Search for the cell housing the specified text and yield its (X, Y) center coordinate. 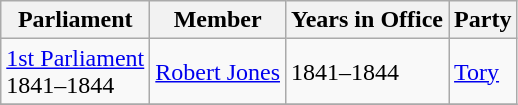
1841–1844 (368, 72)
Years in Office (368, 20)
Robert Jones (218, 72)
Member (218, 20)
1st Parliament1841–1844 (76, 72)
Parliament (76, 20)
Party (483, 20)
Tory (483, 72)
